Find where the given text appears and provide that cell's center as (X, Y) coordinate. 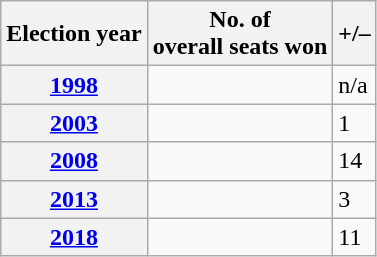
+/– (354, 34)
2013 (74, 199)
2003 (74, 123)
Election year (74, 34)
11 (354, 237)
14 (354, 161)
2008 (74, 161)
1998 (74, 85)
1 (354, 123)
No. ofoverall seats won (240, 34)
n/a (354, 85)
2018 (74, 237)
3 (354, 199)
